Determine the (x, y) coordinate at the center of the cell enclosing the given text.  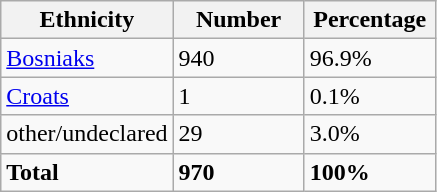
Ethnicity (87, 20)
3.0% (370, 134)
Percentage (370, 20)
1 (238, 96)
0.1% (370, 96)
Bosniaks (87, 58)
Total (87, 172)
29 (238, 134)
970 (238, 172)
Croats (87, 96)
940 (238, 58)
96.9% (370, 58)
other/undeclared (87, 134)
100% (370, 172)
Number (238, 20)
